Locate the cell with the specified text and output its [X, Y] center coordinate. 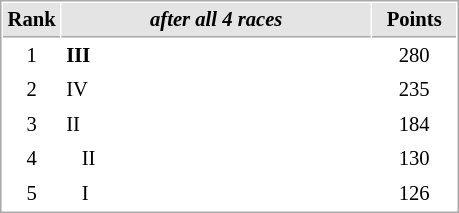
III [216, 56]
235 [414, 90]
Points [414, 20]
130 [414, 158]
IV [216, 90]
5 [32, 194]
Rank [32, 20]
126 [414, 194]
2 [32, 90]
4 [32, 158]
1 [32, 56]
184 [414, 124]
3 [32, 124]
after all 4 races [216, 20]
280 [414, 56]
I [216, 194]
